Scan for the cell matching the given text and deliver its [X, Y] coordinate at center. 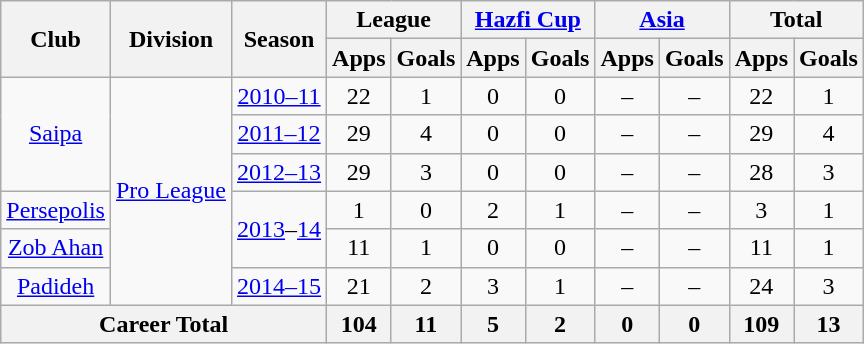
Persepolis [56, 210]
2013–14 [280, 229]
Zob Ahan [56, 248]
109 [761, 324]
Division [170, 39]
2010–11 [280, 96]
Asia [662, 20]
Pro League [170, 191]
104 [359, 324]
Season [280, 39]
Career Total [164, 324]
Club [56, 39]
Hazfi Cup [528, 20]
24 [761, 286]
13 [829, 324]
2011–12 [280, 134]
21 [359, 286]
2014–15 [280, 286]
Total [796, 20]
League [394, 20]
28 [761, 172]
Padideh [56, 286]
Saipa [56, 134]
5 [493, 324]
2012–13 [280, 172]
